Extract the [X, Y] coordinate from the center of the cell holding the provided text.  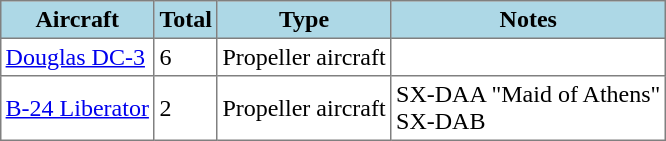
SX-DAA "Maid of Athens"SX-DAB [528, 108]
Douglas DC-3 [77, 57]
Total [186, 20]
Notes [528, 20]
2 [186, 108]
Aircraft [77, 20]
6 [186, 57]
Type [304, 20]
B-24 Liberator [77, 108]
